Provide the [X, Y] coordinate of the cell's center where the given text is located.  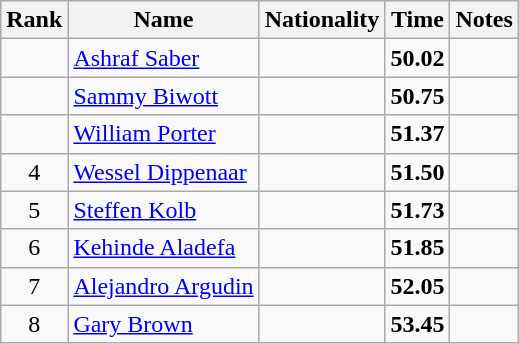
6 [34, 248]
5 [34, 210]
53.45 [418, 324]
52.05 [418, 286]
51.37 [418, 134]
51.73 [418, 210]
Notes [484, 20]
Ashraf Saber [164, 58]
Wessel Dippenaar [164, 172]
7 [34, 286]
50.02 [418, 58]
8 [34, 324]
50.75 [418, 96]
William Porter [164, 134]
Steffen Kolb [164, 210]
Sammy Biwott [164, 96]
Gary Brown [164, 324]
Name [164, 20]
Kehinde Aladefa [164, 248]
4 [34, 172]
51.85 [418, 248]
51.50 [418, 172]
Rank [34, 20]
Nationality [322, 20]
Time [418, 20]
Alejandro Argudin [164, 286]
